Extract the (X, Y) coordinate from the center of the cell holding the provided text.  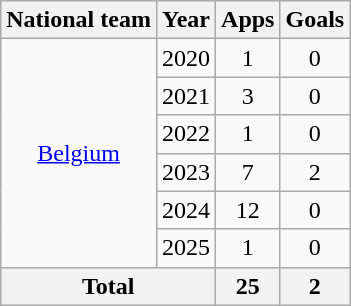
2023 (186, 172)
2022 (186, 134)
2021 (186, 96)
Year (186, 20)
Total (108, 286)
2024 (186, 210)
7 (248, 172)
National team (79, 20)
3 (248, 96)
25 (248, 286)
12 (248, 210)
Apps (248, 20)
Goals (315, 20)
Belgium (79, 153)
2020 (186, 58)
2025 (186, 248)
